Scan for the cell matching the given text and deliver its (X, Y) coordinate at center. 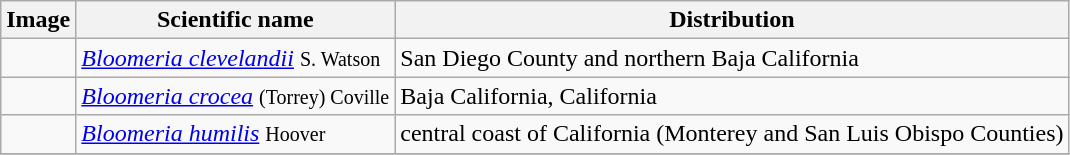
Scientific name (236, 20)
Baja California, California (732, 96)
Bloomeria humilis Hoover (236, 134)
Image (38, 20)
San Diego County and northern Baja California (732, 58)
Bloomeria clevelandii S. Watson (236, 58)
central coast of California (Monterey and San Luis Obispo Counties) (732, 134)
Bloomeria crocea (Torrey) Coville (236, 96)
Distribution (732, 20)
